Scan for the cell matching the given text and deliver its [x, y] coordinate at center. 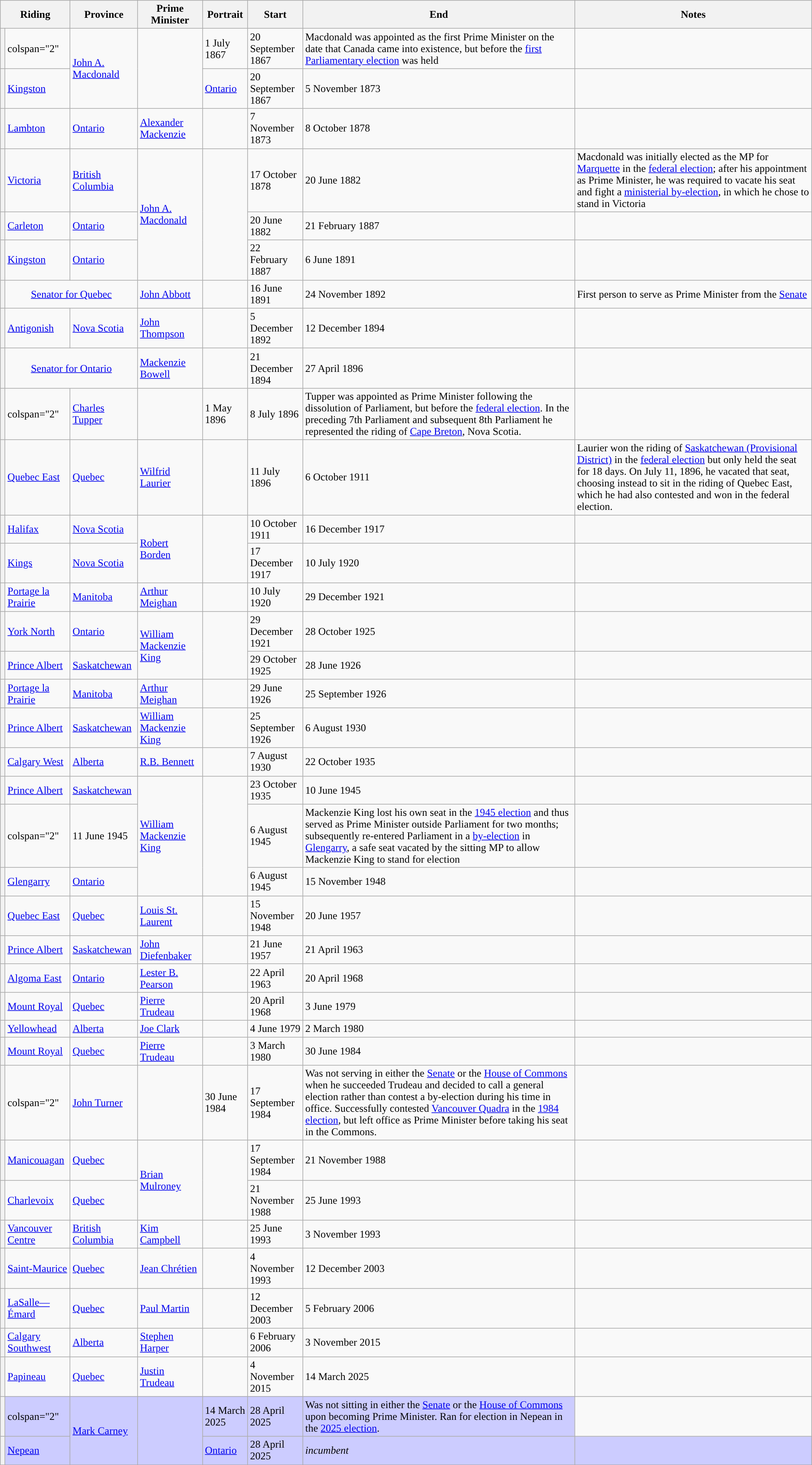
27 April 1896 [439, 368]
Notes [693, 15]
1 July 1867 [225, 49]
Calgary Southwest [38, 1343]
Robert Borden [170, 549]
Carleton [38, 226]
28 October 1925 [439, 631]
8 July 1896 [275, 414]
Kings [38, 563]
4 November 1993 [275, 1268]
3 March 1980 [275, 1051]
John Turner [104, 1103]
Charlevoix [38, 1200]
Start [275, 15]
Lambton [38, 128]
Victoria [38, 180]
6 June 1891 [439, 260]
6 October 1911 [439, 477]
6 February 2006 [275, 1343]
21 April 1963 [439, 949]
John Abbott [170, 294]
John Diefenbaker [170, 949]
2 March 1980 [439, 1028]
17 October 1878 [275, 180]
16 June 1891 [275, 294]
Calgary West [38, 762]
11 June 1945 [104, 836]
Prime Minister [170, 15]
Was not sitting in either the Senate or the House of Commons upon becoming Prime Minister. Ran for election in Nepean in the 2025 election. [439, 1416]
Province [104, 15]
3 November 1993 [439, 1234]
5 February 2006 [439, 1308]
4 November 2015 [275, 1376]
Nepean [38, 1450]
Kim Campbell [170, 1234]
Mark Carney [104, 1430]
Senator for Quebec [71, 294]
29 June 1926 [275, 693]
4 June 1979 [275, 1028]
28 June 1926 [439, 666]
29 October 1925 [275, 666]
21 February 1887 [439, 226]
Manicouagan [38, 1160]
24 November 1892 [439, 294]
23 October 1935 [275, 790]
Senator for Ontario [71, 368]
Algoma East [38, 978]
First person to serve as Prime Minister from the Senate [693, 294]
11 July 1896 [275, 477]
Joe Clark [170, 1028]
incumbent [439, 1450]
Stephen Harper [170, 1343]
Mackenzie Bowell [170, 368]
Yellowhead [38, 1028]
5 November 1873 [439, 89]
22 February 1887 [275, 260]
Riding [36, 15]
7 November 1873 [275, 128]
21 December 1894 [275, 368]
Glengarry [38, 882]
3 June 1979 [439, 1006]
Halifax [38, 529]
End [439, 15]
LaSalle—Émard [38, 1308]
10 October 1911 [275, 529]
20 June 1957 [439, 916]
6 August 1930 [439, 728]
5 December 1892 [275, 328]
Justin Trudeau [170, 1376]
Macdonald was appointed as the first Prime Minister on the date that Canada came into existence, but before the first Parliamentary election was held [439, 49]
Antigonish [38, 328]
21 June 1957 [275, 949]
Saint-Maurice [38, 1268]
Paul Martin [170, 1308]
York North [38, 631]
Vancouver Centre [38, 1234]
8 October 1878 [439, 128]
Papineau [38, 1376]
Jean Chrétien [170, 1268]
7 August 1930 [275, 762]
16 December 1917 [439, 529]
John Thompson [170, 328]
Charles Tupper [104, 414]
Brian Mulroney [170, 1180]
Lester B. Pearson [170, 978]
R.B. Bennett [170, 762]
Louis St. Laurent [170, 916]
17 December 1917 [275, 563]
3 November 2015 [439, 1343]
22 April 1963 [275, 978]
Wilfrid Laurier [170, 477]
1 May 1896 [225, 414]
Alexander Mackenzie [170, 128]
Portrait [225, 15]
12 December 1894 [439, 328]
10 June 1945 [439, 790]
22 October 1935 [439, 762]
